Extract the (x, y) coordinate from the center of the cell holding the provided text.  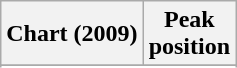
Peakposition (189, 34)
Chart (2009) (72, 34)
